Scan for the cell matching the given text and deliver its (X, Y) coordinate at center. 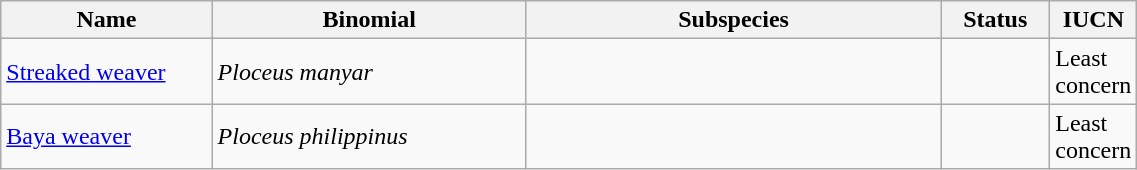
Streaked weaver (106, 72)
Status (996, 20)
Binomial (369, 20)
Subspecies (734, 20)
Ploceus manyar (369, 72)
Baya weaver (106, 136)
Ploceus philippinus (369, 136)
IUCN (1094, 20)
Name (106, 20)
